Output the [x, y] coordinate of the center of the cell containing the given text.  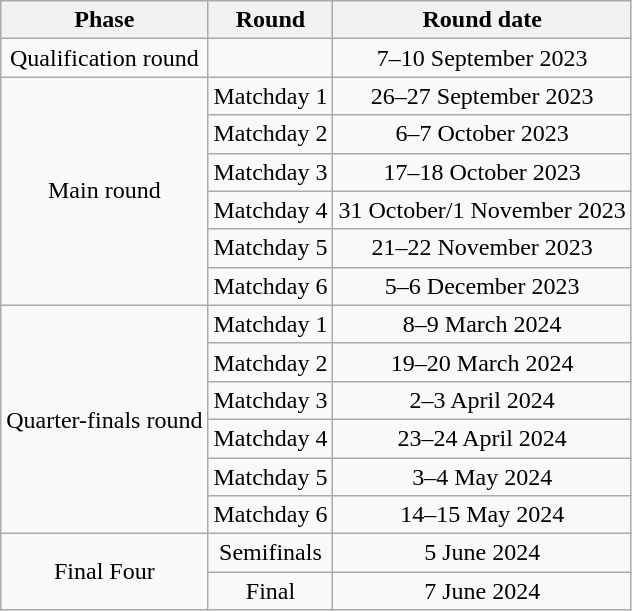
19–20 March 2024 [482, 362]
8–9 March 2024 [482, 324]
Round [270, 20]
7 June 2024 [482, 591]
Phase [104, 20]
21–22 November 2023 [482, 248]
31 October/1 November 2023 [482, 210]
26–27 September 2023 [482, 96]
23–24 April 2024 [482, 438]
17–18 October 2023 [482, 172]
Qualification round [104, 58]
Semifinals [270, 553]
Final Four [104, 572]
14–15 May 2024 [482, 515]
Quarter-finals round [104, 419]
3–4 May 2024 [482, 477]
5 June 2024 [482, 553]
7–10 September 2023 [482, 58]
Final [270, 591]
6–7 October 2023 [482, 134]
Main round [104, 191]
2–3 April 2024 [482, 400]
Round date [482, 20]
5–6 December 2023 [482, 286]
